Output the [x, y] coordinate of the center of the cell containing the given text.  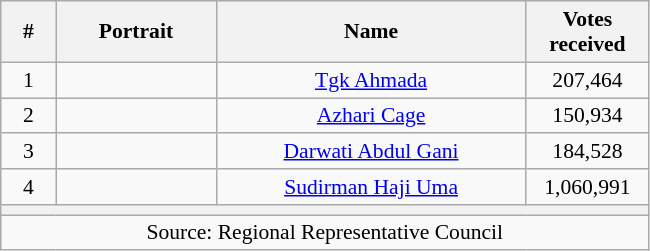
Portrait [136, 32]
1 [28, 80]
Source: Regional Representative Council [325, 233]
184,528 [588, 152]
Votes received [588, 32]
Darwati Abdul Gani [371, 152]
1,060,991 [588, 187]
Sudirman Haji Uma [371, 187]
Name [371, 32]
2 [28, 116]
4 [28, 187]
207,464 [588, 80]
Tgk Ahmada [371, 80]
Azhari Cage [371, 116]
# [28, 32]
3 [28, 152]
150,934 [588, 116]
